Search for the cell housing the specified text and yield its [X, Y] center coordinate. 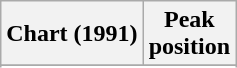
Chart (1991) [72, 34]
Peakposition [189, 34]
